For the text-containing cell, return its midpoint in (X, Y) coordinate format. 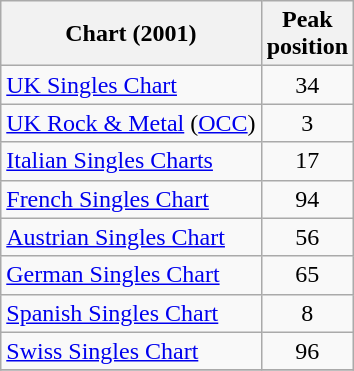
34 (307, 85)
German Singles Chart (131, 275)
8 (307, 313)
Peakposition (307, 34)
Italian Singles Charts (131, 161)
UK Rock & Metal (OCC) (131, 123)
96 (307, 351)
French Singles Chart (131, 199)
Austrian Singles Chart (131, 237)
Swiss Singles Chart (131, 351)
65 (307, 275)
3 (307, 123)
Spanish Singles Chart (131, 313)
UK Singles Chart (131, 85)
56 (307, 237)
Chart (2001) (131, 34)
17 (307, 161)
94 (307, 199)
